Provide the [X, Y] coordinate of the cell's center where the given text is located.  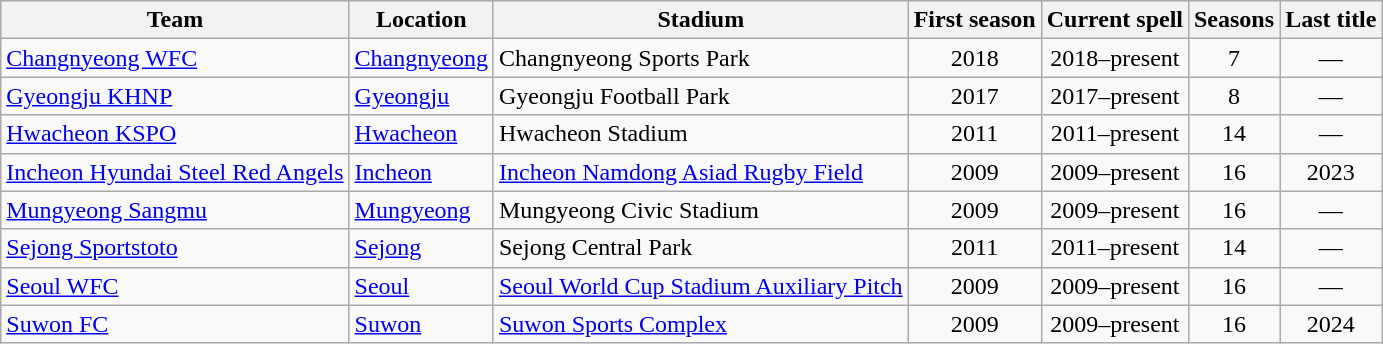
2018–present [1114, 58]
Suwon [421, 324]
Incheon Hyundai Steel Red Angels [175, 172]
Hwacheon [421, 134]
Sejong Central Park [700, 248]
Seoul [421, 286]
Changnyeong WFC [175, 58]
Seasons [1234, 20]
7 [1234, 58]
Suwon Sports Complex [700, 324]
Last title [1331, 20]
Team [175, 20]
Suwon FC [175, 324]
2017–present [1114, 96]
Mungyeong Sangmu [175, 210]
First season [974, 20]
Seoul World Cup Stadium Auxiliary Pitch [700, 286]
Seoul WFC [175, 286]
Sejong [421, 248]
Current spell [1114, 20]
Sejong Sportstoto [175, 248]
Gyeongju Football Park [700, 96]
Gyeongju KHNP [175, 96]
2024 [1331, 324]
Incheon [421, 172]
2018 [974, 58]
Stadium [700, 20]
Mungyeong [421, 210]
Hwacheon Stadium [700, 134]
Location [421, 20]
Gyeongju [421, 96]
Changnyeong Sports Park [700, 58]
Hwacheon KSPO [175, 134]
2023 [1331, 172]
Incheon Namdong Asiad Rugby Field [700, 172]
2017 [974, 96]
Changnyeong [421, 58]
8 [1234, 96]
Mungyeong Civic Stadium [700, 210]
